Return the (x, y) coordinate for the center point of the cell that contains the specified text.  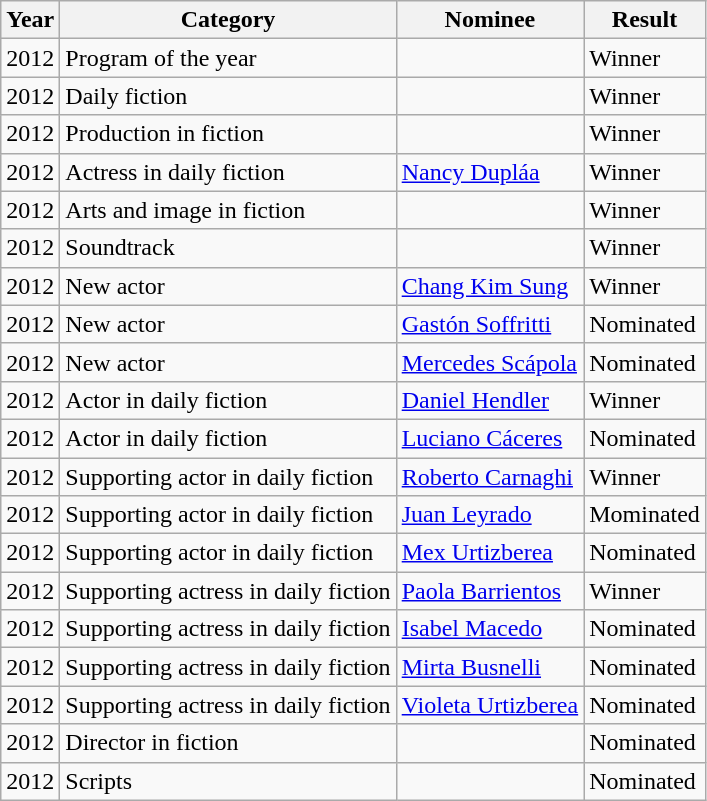
Gastón Soffritti (490, 324)
Juan Leyrado (490, 515)
Year (30, 20)
Mominated (645, 515)
Result (645, 20)
Daily fiction (228, 96)
Chang Kim Sung (490, 286)
Violeta Urtizberea (490, 705)
Daniel Hendler (490, 400)
Mercedes Scápola (490, 362)
Nancy Dupláa (490, 172)
Roberto Carnaghi (490, 477)
Category (228, 20)
Mex Urtizberea (490, 553)
Luciano Cáceres (490, 438)
Director in fiction (228, 743)
Scripts (228, 781)
Soundtrack (228, 248)
Isabel Macedo (490, 629)
Paola Barrientos (490, 591)
Actress in daily fiction (228, 172)
Program of the year (228, 58)
Nominee (490, 20)
Arts and image in fiction (228, 210)
Mirta Busnelli (490, 667)
Production in fiction (228, 134)
